From the cell containing the given text, extract its center point as (X, Y) coordinate. 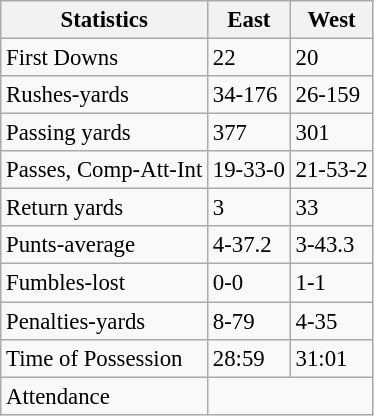
Passes, Comp-Att-Int (104, 170)
28:59 (250, 358)
26-159 (332, 95)
0-0 (250, 283)
33 (332, 208)
Attendance (104, 396)
301 (332, 133)
4-35 (332, 321)
21-53-2 (332, 170)
Rushes-yards (104, 95)
22 (250, 58)
19-33-0 (250, 170)
Penalties-yards (104, 321)
377 (250, 133)
31:01 (332, 358)
First Downs (104, 58)
East (250, 20)
Punts-average (104, 245)
1-1 (332, 283)
Fumbles-lost (104, 283)
Passing yards (104, 133)
Time of Possession (104, 358)
4-37.2 (250, 245)
20 (332, 58)
3 (250, 208)
West (332, 20)
Statistics (104, 20)
8-79 (250, 321)
Return yards (104, 208)
34-176 (250, 95)
3-43.3 (332, 245)
